Return the [X, Y] coordinate for the center point of the cell that contains the specified text.  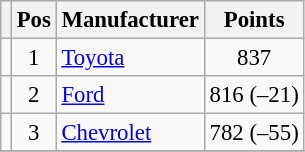
Pos [34, 20]
Points [254, 20]
3 [34, 133]
1 [34, 58]
837 [254, 58]
816 (–21) [254, 95]
Ford [130, 95]
Manufacturer [130, 20]
782 (–55) [254, 133]
Chevrolet [130, 133]
2 [34, 95]
Toyota [130, 58]
